Find where the given text appears and provide that cell's center as [x, y] coordinate. 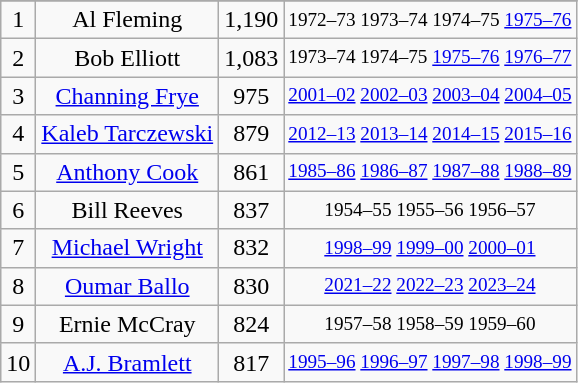
1973–74 1974–75 1975–76 1976–77 [430, 58]
824 [252, 324]
837 [252, 210]
7 [18, 248]
2 [18, 58]
Channing Frye [128, 96]
Kaleb Tarczewski [128, 134]
1954–55 1955–56 1956–57 [430, 210]
1995–96 1996–97 1997–98 1998–99 [430, 362]
2012–13 2013–14 2014–15 2015–16 [430, 134]
4 [18, 134]
Bill Reeves [128, 210]
10 [18, 362]
Ernie McCray [128, 324]
Bob Elliott [128, 58]
3 [18, 96]
1,190 [252, 20]
1,083 [252, 58]
2001–02 2002–03 2003–04 2004–05 [430, 96]
Al Fleming [128, 20]
1998–99 1999–00 2000–01 [430, 248]
830 [252, 286]
Michael Wright [128, 248]
6 [18, 210]
A.J. Bramlett [128, 362]
975 [252, 96]
8 [18, 286]
Oumar Ballo [128, 286]
1 [18, 20]
861 [252, 172]
2021–22 2022–23 2023–24 [430, 286]
1972–73 1973–74 1974–75 1975–76 [430, 20]
Anthony Cook [128, 172]
1957–58 1958–59 1959–60 [430, 324]
879 [252, 134]
9 [18, 324]
832 [252, 248]
5 [18, 172]
817 [252, 362]
1985–86 1986–87 1987–88 1988–89 [430, 172]
